Extract the (X, Y) coordinate from the center of the cell holding the provided text.  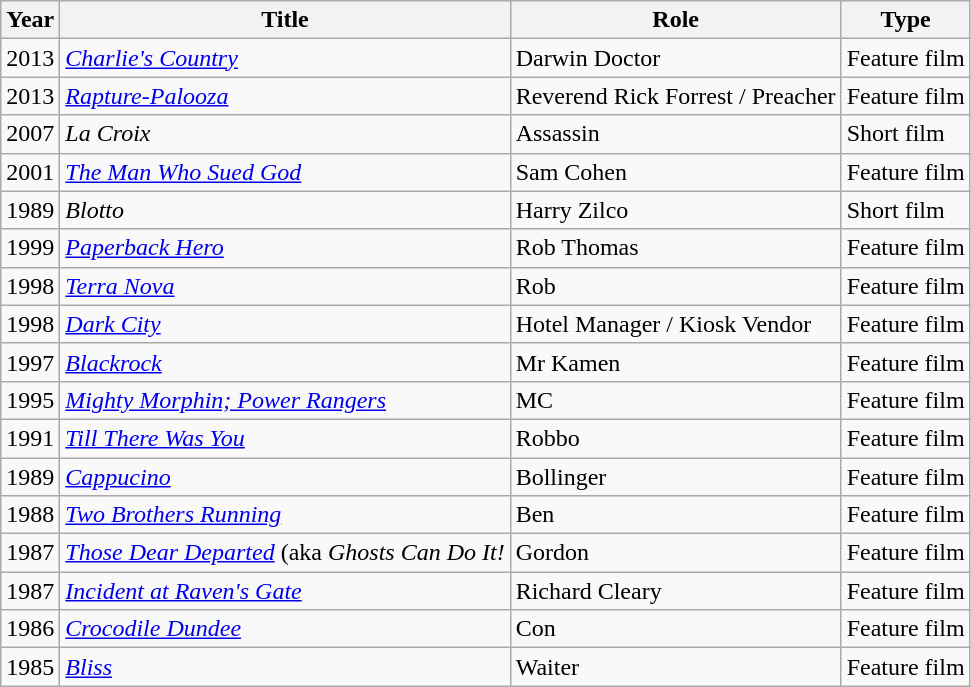
Con (676, 629)
Terra Nova (285, 286)
Blackrock (285, 362)
Mr Kamen (676, 362)
2007 (30, 134)
Richard Cleary (676, 591)
1986 (30, 629)
Reverend Rick Forrest / Preacher (676, 96)
1997 (30, 362)
Bliss (285, 667)
Sam Cohen (676, 172)
Robbo (676, 438)
Incident at Raven's Gate (285, 591)
1999 (30, 248)
Rob Thomas (676, 248)
Harry Zilco (676, 210)
Assassin (676, 134)
The Man Who Sued God (285, 172)
Mighty Morphin; Power Rangers (285, 400)
Crocodile Dundee (285, 629)
Ben (676, 515)
La Croix (285, 134)
Cappucino (285, 477)
Darwin Doctor (676, 58)
Rob (676, 286)
Hotel Manager / Kiosk Vendor (676, 324)
Till There Was You (285, 438)
Gordon (676, 553)
Title (285, 20)
2001 (30, 172)
Waiter (676, 667)
Rapture-Palooza (285, 96)
Role (676, 20)
MC (676, 400)
Dark City (285, 324)
Type (906, 20)
Bollinger (676, 477)
1988 (30, 515)
Charlie's Country (285, 58)
Two Brothers Running (285, 515)
Blotto (285, 210)
1991 (30, 438)
1995 (30, 400)
Paperback Hero (285, 248)
1985 (30, 667)
Year (30, 20)
Those Dear Departed (aka Ghosts Can Do It! (285, 553)
